Determine the (x, y) coordinate at the center of the cell enclosing the given text.  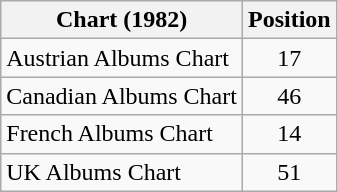
UK Albums Chart (122, 172)
Canadian Albums Chart (122, 96)
Chart (1982) (122, 20)
Austrian Albums Chart (122, 58)
17 (289, 58)
Position (289, 20)
French Albums Chart (122, 134)
51 (289, 172)
14 (289, 134)
46 (289, 96)
